Determine the (x, y) coordinate at the center of the cell enclosing the given text.  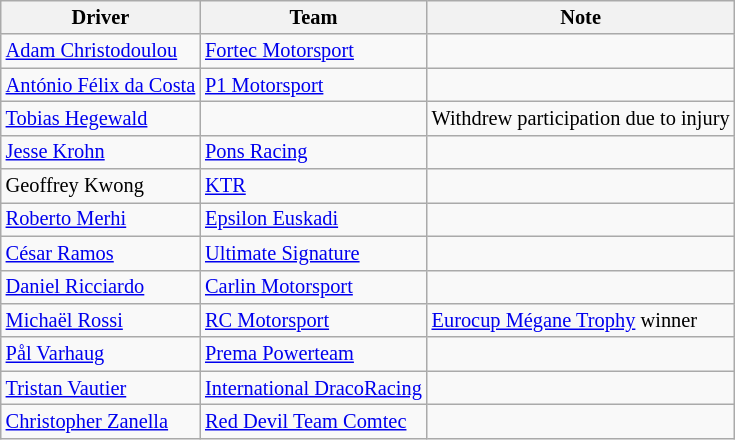
César Ramos (100, 253)
Adam Christodoulou (100, 51)
Ultimate Signature (313, 253)
P1 Motorsport (313, 85)
Tobias Hegewald (100, 118)
Red Devil Team Comtec (313, 421)
Epsilon Euskadi (313, 219)
Michaël Rossi (100, 320)
Christopher Zanella (100, 421)
Tristan Vautier (100, 388)
Driver (100, 17)
Prema Powerteam (313, 354)
Daniel Ricciardo (100, 287)
Geoffrey Kwong (100, 186)
Pål Varhaug (100, 354)
Pons Racing (313, 152)
Withdrew participation due to injury (581, 118)
António Félix da Costa (100, 85)
Roberto Merhi (100, 219)
Note (581, 17)
Carlin Motorsport (313, 287)
Fortec Motorsport (313, 51)
Eurocup Mégane Trophy winner (581, 320)
Team (313, 17)
International DracoRacing (313, 388)
Jesse Krohn (100, 152)
KTR (313, 186)
RC Motorsport (313, 320)
